Output the (X, Y) coordinate of the center of the cell containing the given text.  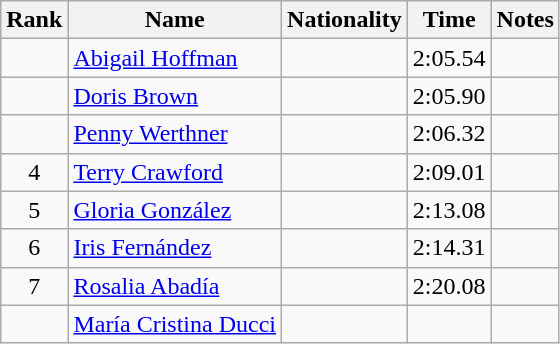
2:20.08 (449, 286)
2:09.01 (449, 172)
2:06.32 (449, 134)
Doris Brown (175, 96)
Rosalia Abadía (175, 286)
Time (449, 20)
Nationality (345, 20)
2:13.08 (449, 210)
Iris Fernández (175, 248)
6 (34, 248)
María Cristina Ducci (175, 324)
Notes (525, 20)
2:05.54 (449, 58)
Penny Werthner (175, 134)
Terry Crawford (175, 172)
Abigail Hoffman (175, 58)
4 (34, 172)
Gloria González (175, 210)
2:05.90 (449, 96)
Name (175, 20)
2:14.31 (449, 248)
5 (34, 210)
7 (34, 286)
Rank (34, 20)
